Provide the (X, Y) coordinate of the cell's center where the given text is located.  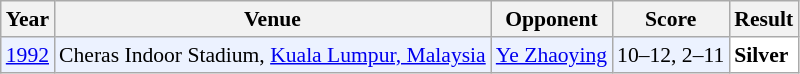
Cheras Indoor Stadium, Kuala Lumpur, Malaysia (272, 55)
Silver (764, 55)
Venue (272, 19)
Opponent (552, 19)
Year (28, 19)
Ye Zhaoying (552, 55)
1992 (28, 55)
Score (670, 19)
10–12, 2–11 (670, 55)
Result (764, 19)
